Pinpoint the cell where the given text exists, returning its (X, Y) midpoint coordinate. 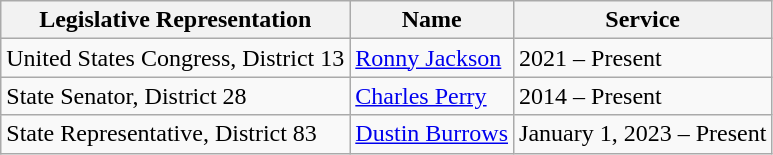
State Representative, District 83 (176, 134)
Ronny Jackson (432, 58)
2014 – Present (643, 96)
Legislative Representation (176, 20)
Name (432, 20)
United States Congress, District 13 (176, 58)
January 1, 2023 – Present (643, 134)
Charles Perry (432, 96)
2021 – Present (643, 58)
State Senator, District 28 (176, 96)
Service (643, 20)
Dustin Burrows (432, 134)
